Output the [X, Y] coordinate of the center of the cell containing the given text.  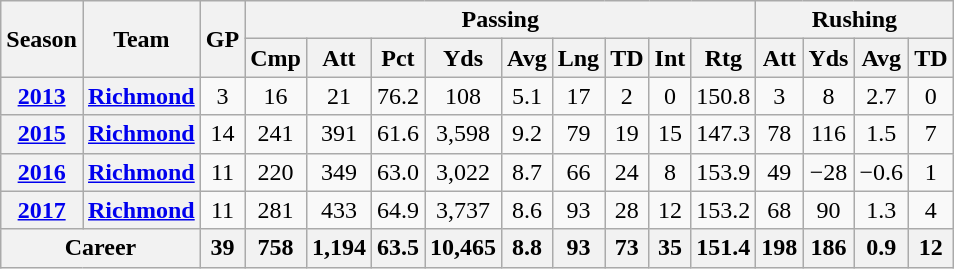
64.9 [398, 210]
63.0 [398, 172]
79 [578, 134]
150.8 [724, 96]
16 [276, 96]
147.3 [724, 134]
3,022 [462, 172]
Int [670, 58]
66 [578, 172]
17 [578, 96]
108 [462, 96]
5.1 [528, 96]
153.9 [724, 172]
3,598 [462, 134]
14 [222, 134]
73 [627, 248]
8.7 [528, 172]
241 [276, 134]
2.7 [882, 96]
−28 [828, 172]
90 [828, 210]
433 [338, 210]
153.2 [724, 210]
63.5 [398, 248]
24 [627, 172]
10,465 [462, 248]
1.3 [882, 210]
Cmp [276, 58]
78 [780, 134]
GP [222, 39]
35 [670, 248]
0.9 [882, 248]
Passing [500, 20]
Career [101, 248]
151.4 [724, 248]
198 [780, 248]
2016 [42, 172]
2017 [42, 210]
28 [627, 210]
68 [780, 210]
1,194 [338, 248]
186 [828, 248]
Pct [398, 58]
1 [931, 172]
Season [42, 39]
61.6 [398, 134]
220 [276, 172]
Rtg [724, 58]
49 [780, 172]
1.5 [882, 134]
−0.6 [882, 172]
281 [276, 210]
4 [931, 210]
9.2 [528, 134]
116 [828, 134]
21 [338, 96]
349 [338, 172]
19 [627, 134]
2015 [42, 134]
2 [627, 96]
Team [141, 39]
76.2 [398, 96]
391 [338, 134]
Lng [578, 58]
7 [931, 134]
39 [222, 248]
3,737 [462, 210]
8.6 [528, 210]
Rushing [854, 20]
8.8 [528, 248]
15 [670, 134]
758 [276, 248]
2013 [42, 96]
